From the cell containing the given text, extract its center point as (x, y) coordinate. 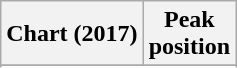
Peak position (189, 34)
Chart (2017) (72, 34)
